Identify which cell holds the provided text, then report its [x, y] central coordinate. 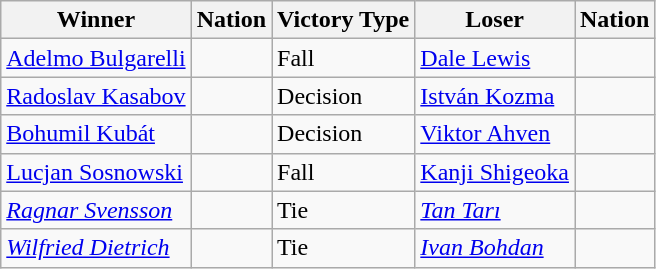
Radoslav Kasabov [96, 96]
Kanji Shigeoka [495, 172]
Tan Tarı [495, 210]
Wilfried Dietrich [96, 248]
Victory Type [344, 20]
Viktor Ahven [495, 134]
István Kozma [495, 96]
Ragnar Svensson [96, 210]
Adelmo Bulgarelli [96, 58]
Lucjan Sosnowski [96, 172]
Bohumil Kubát [96, 134]
Loser [495, 20]
Dale Lewis [495, 58]
Winner [96, 20]
Ivan Bohdan [495, 248]
